Provide the (x, y) coordinate of the cell's center where the given text is located.  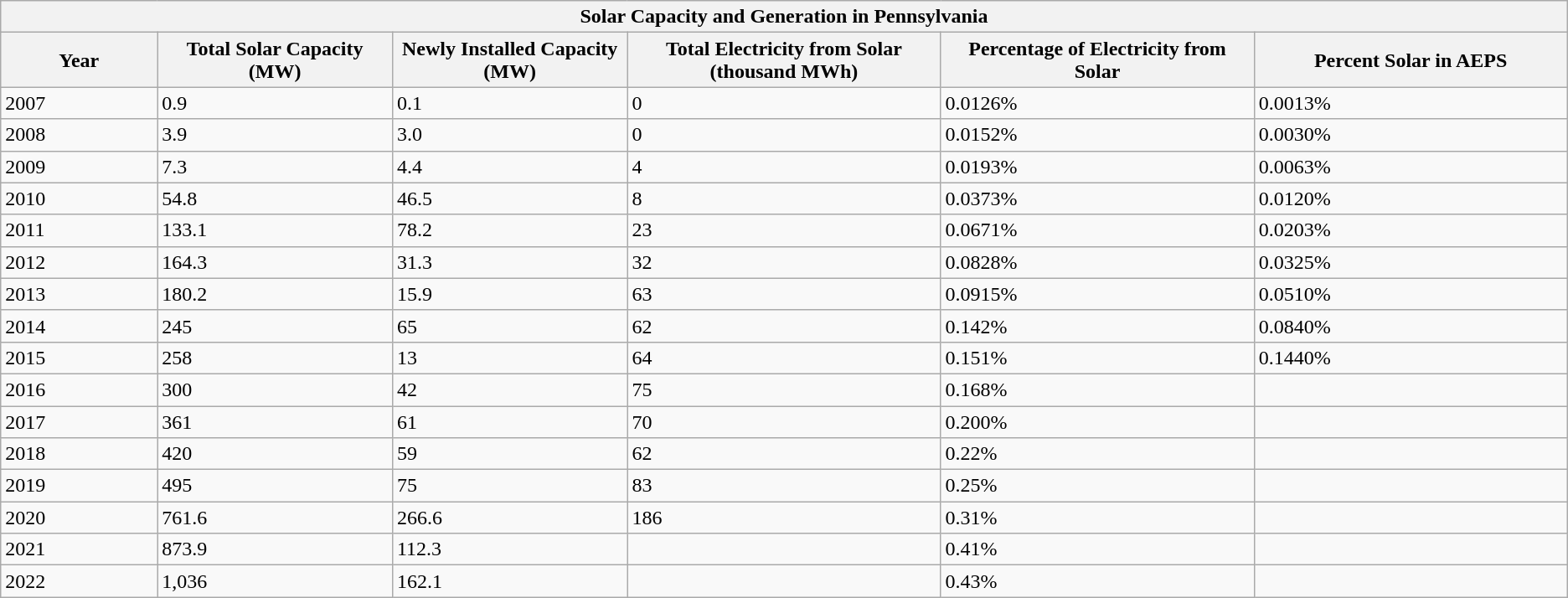
0.0126% (1097, 103)
0.0840% (1411, 326)
245 (275, 326)
64 (784, 358)
2009 (79, 167)
0.1440% (1411, 358)
3.0 (509, 135)
0.0152% (1097, 135)
0.200% (1097, 421)
32 (784, 262)
112.3 (509, 549)
0.0671% (1097, 230)
2013 (79, 294)
495 (275, 486)
0.142% (1097, 326)
0.22% (1097, 454)
2020 (79, 518)
0.0193% (1097, 167)
4 (784, 167)
42 (509, 389)
2011 (79, 230)
13 (509, 358)
2008 (79, 135)
1,036 (275, 581)
2021 (79, 549)
0.0120% (1411, 198)
Percent Solar in AEPS (1411, 60)
59 (509, 454)
Total Electricity from Solar (thousand MWh) (784, 60)
2007 (79, 103)
63 (784, 294)
2015 (79, 358)
46.5 (509, 198)
361 (275, 421)
300 (275, 389)
0.0373% (1097, 198)
133.1 (275, 230)
Percentage of Electricity from Solar (1097, 60)
23 (784, 230)
0.0013% (1411, 103)
0.31% (1097, 518)
2018 (79, 454)
0.1 (509, 103)
0.0510% (1411, 294)
0.0915% (1097, 294)
162.1 (509, 581)
0.0063% (1411, 167)
54.8 (275, 198)
0.41% (1097, 549)
2010 (79, 198)
266.6 (509, 518)
83 (784, 486)
420 (275, 454)
31.3 (509, 262)
0.151% (1097, 358)
0.43% (1097, 581)
2012 (79, 262)
0.0325% (1411, 262)
164.3 (275, 262)
873.9 (275, 549)
761.6 (275, 518)
7.3 (275, 167)
3.9 (275, 135)
Total Solar Capacity (MW) (275, 60)
65 (509, 326)
0.0030% (1411, 135)
15.9 (509, 294)
2022 (79, 581)
61 (509, 421)
Solar Capacity and Generation in Pennsylvania (784, 17)
2014 (79, 326)
2019 (79, 486)
180.2 (275, 294)
0.168% (1097, 389)
Newly Installed Capacity (MW) (509, 60)
4.4 (509, 167)
2017 (79, 421)
Year (79, 60)
0.9 (275, 103)
8 (784, 198)
70 (784, 421)
78.2 (509, 230)
0.0203% (1411, 230)
2016 (79, 389)
0.0828% (1097, 262)
258 (275, 358)
186 (784, 518)
0.25% (1097, 486)
